Determine the [X, Y] coordinate at the center of the cell enclosing the given text.  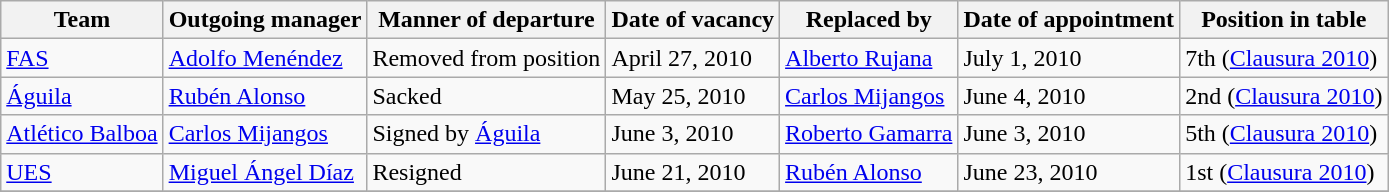
June 4, 2010 [1069, 96]
Roberto Gamarra [869, 134]
June 23, 2010 [1069, 172]
5th (Clausura 2010) [1284, 134]
Águila [82, 96]
Alberto Rujana [869, 58]
Position in table [1284, 20]
7th (Clausura 2010) [1284, 58]
Sacked [486, 96]
June 21, 2010 [693, 172]
Team [82, 20]
Resigned [486, 172]
UES [82, 172]
Manner of departure [486, 20]
Removed from position [486, 58]
2nd (Clausura 2010) [1284, 96]
Outgoing manager [265, 20]
April 27, 2010 [693, 58]
Date of vacancy [693, 20]
Miguel Ángel Díaz [265, 172]
FAS [82, 58]
May 25, 2010 [693, 96]
1st (Clausura 2010) [1284, 172]
Signed by Águila [486, 134]
Atlético Balboa [82, 134]
July 1, 2010 [1069, 58]
Date of appointment [1069, 20]
Adolfo Menéndez [265, 58]
Replaced by [869, 20]
